Detect which cell encompasses the target text, then output its (X, Y) center coordinate. 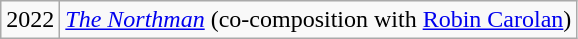
The Northman (co-composition with Robin Carolan) (318, 20)
2022 (30, 20)
